Find where the given text appears and provide that cell's center as (X, Y) coordinate. 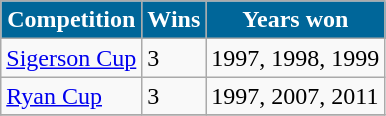
1997, 2007, 2011 (296, 96)
Years won (296, 20)
Competition (72, 20)
Wins (174, 20)
1997, 1998, 1999 (296, 58)
Sigerson Cup (72, 58)
Ryan Cup (72, 96)
